Extract the (x, y) coordinate from the center of the cell holding the provided text.  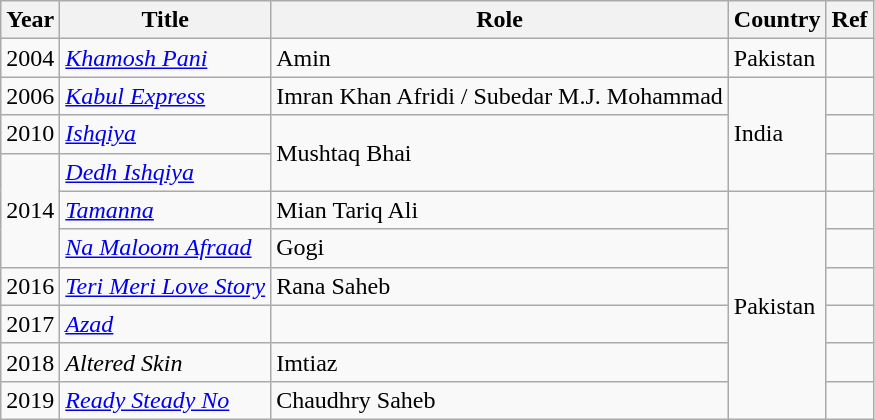
Mushtaq Bhai (500, 153)
2014 (30, 210)
Year (30, 20)
Mian Tariq Ali (500, 210)
Tamanna (166, 210)
Khamosh Pani (166, 58)
Amin (500, 58)
2006 (30, 96)
Dedh Ishqiya (166, 172)
Gogi (500, 248)
Na Maloom Afraad (166, 248)
Altered Skin (166, 362)
Role (500, 20)
Title (166, 20)
Imtiaz (500, 362)
Kabul Express (166, 96)
Ready Steady No (166, 400)
Azad (166, 324)
India (777, 134)
2004 (30, 58)
2017 (30, 324)
2019 (30, 400)
Ishqiya (166, 134)
Imran Khan Afridi / Subedar M.J. Mohammad (500, 96)
Chaudhry Saheb (500, 400)
2016 (30, 286)
Ref (850, 20)
2018 (30, 362)
2010 (30, 134)
Country (777, 20)
Teri Meri Love Story (166, 286)
Rana Saheb (500, 286)
